Return [x, y] of the center of cell containing provided text 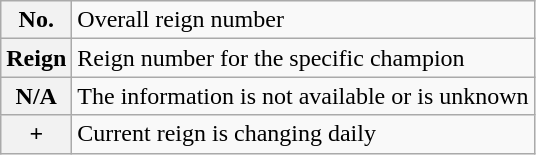
Overall reign number [303, 20]
No. [36, 20]
N/A [36, 96]
The information is not available or is unknown [303, 96]
Reign number for the specific champion [303, 58]
Current reign is changing daily [303, 134]
Reign [36, 58]
+ [36, 134]
